Determine the (x, y) coordinate at the center of the cell enclosing the given text.  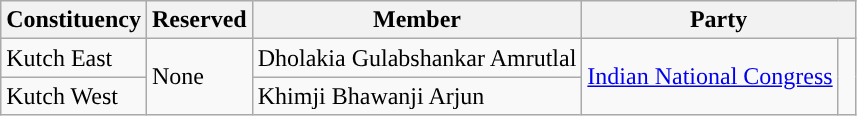
Khimji Bhawanji Arjun (417, 96)
Kutch West (74, 96)
Kutch East (74, 58)
None (199, 77)
Constituency (74, 20)
Dholakia Gulabshankar Amrutlal (417, 58)
Member (417, 20)
Party (718, 20)
Indian National Congress (710, 77)
Reserved (199, 20)
